Return [X, Y] of the center of cell containing provided text 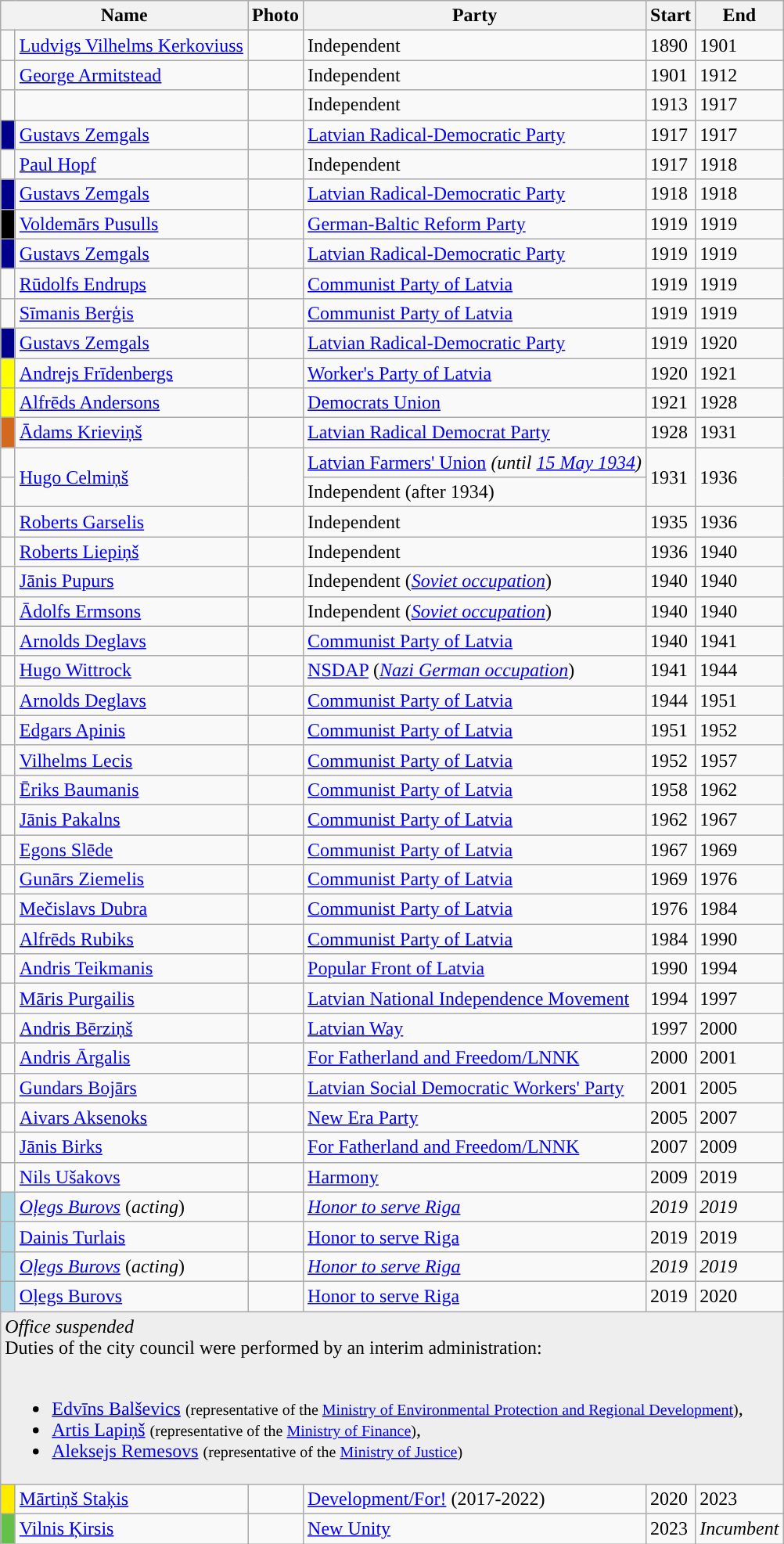
Photo [275, 16]
Andris Bērziņš [131, 1028]
New Unity [475, 1529]
Gunārs Ziemelis [131, 880]
Worker's Party of Latvia [475, 373]
Jānis Pakalns [131, 819]
1912 [739, 75]
Hugo Celmiņš [131, 477]
Gundars Bojārs [131, 1088]
Alfrēds Rubiks [131, 939]
Voldemārs Pusulls [131, 224]
German-Baltic Reform Party [475, 224]
Independent (after 1934) [475, 492]
Māris Purgailis [131, 999]
Egons Slēde [131, 849]
Democrats Union [475, 403]
Andris Teikmanis [131, 969]
Latvian National Independence Movement [475, 999]
Harmony [475, 1177]
Andris Ārgalis [131, 1058]
Aivars Aksenoks [131, 1118]
Latvian Farmers' Union (until 15 May 1934) [475, 462]
Incumbent [739, 1529]
Nils Ušakovs [131, 1177]
Dainis Turlais [131, 1236]
Vilhelms Lecis [131, 760]
Popular Front of Latvia [475, 969]
Mečislavs Dubra [131, 909]
NSDAP (Nazi German occupation) [475, 671]
1890 [671, 45]
Andrejs Frīdenbergs [131, 373]
Latvian Radical Democrat Party [475, 433]
Latvian Way [475, 1028]
Edgars Apinis [131, 730]
1957 [739, 760]
Roberts Liepiņš [131, 552]
Ludvigs Vilhelms Kerkoviuss [131, 45]
Start [671, 16]
1958 [671, 790]
Latvian Social Democratic Workers' Party [475, 1088]
Name [124, 16]
Ādolfs Ermsons [131, 611]
Oļegs Burovs [131, 1296]
Roberts Garselis [131, 522]
Ādams Krieviņš [131, 433]
1935 [671, 522]
Paul Hopf [131, 164]
Jānis Birks [131, 1147]
Sīmanis Berģis [131, 313]
Hugo Wittrock [131, 671]
Party [475, 16]
1913 [671, 105]
Ēriks Baumanis [131, 790]
George Armitstead [131, 75]
Alfrēds Andersons [131, 403]
Mārtiņš Staķis [131, 1499]
Vilnis Ķirsis [131, 1529]
End [739, 16]
Jānis Pupurs [131, 581]
Development/For! (2017-2022) [475, 1499]
Rūdolfs Endrups [131, 283]
New Era Party [475, 1118]
